Locate the cell with the specified text and output its (x, y) center coordinate. 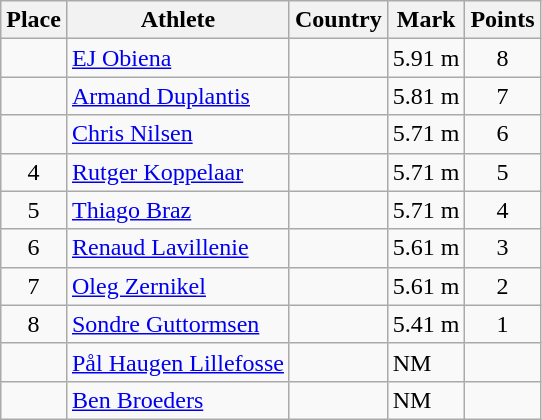
Oleg Zernikel (178, 286)
5.91 m (426, 58)
EJ Obiena (178, 58)
Country (338, 20)
5.81 m (426, 96)
2 (502, 286)
Pål Haugen Lillefosse (178, 362)
5.41 m (426, 324)
Ben Broeders (178, 400)
Rutger Koppelaar (178, 172)
Armand Duplantis (178, 96)
Thiago Braz (178, 210)
Renaud Lavillenie (178, 248)
Sondre Guttormsen (178, 324)
Mark (426, 20)
Place (34, 20)
Athlete (178, 20)
Points (502, 20)
3 (502, 248)
Chris Nilsen (178, 134)
1 (502, 324)
